Provide the [X, Y] coordinate of the cell's center where the given text is located.  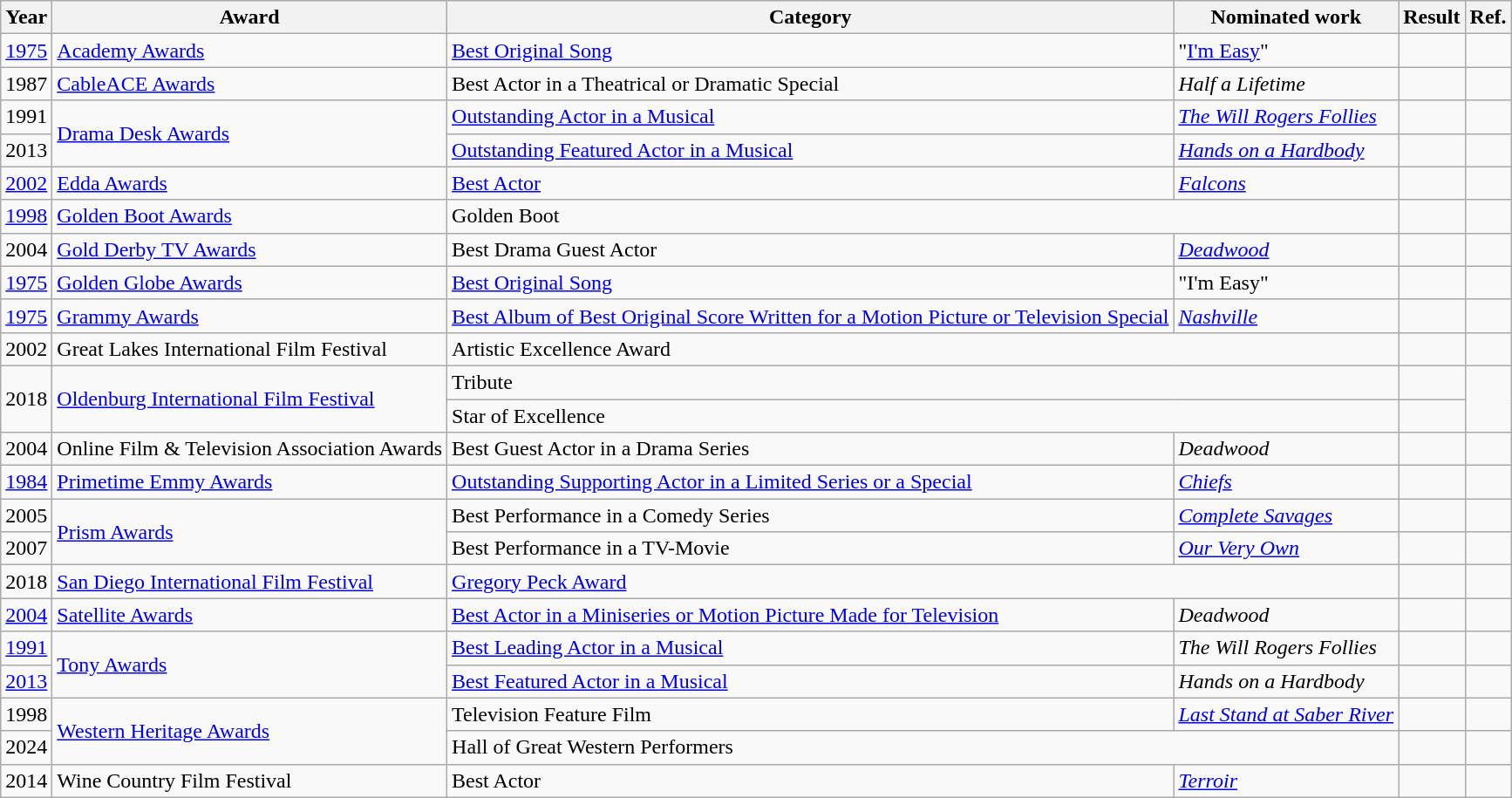
CableACE Awards [249, 84]
Best Featured Actor in a Musical [811, 681]
Golden Boot Awards [249, 216]
Gold Derby TV Awards [249, 249]
Wine Country Film Festival [249, 781]
Edda Awards [249, 183]
Golden Boot [923, 216]
Prism Awards [249, 532]
Primetime Emmy Awards [249, 482]
Half a Lifetime [1286, 84]
Great Lakes International Film Festival [249, 349]
Year [26, 17]
Golden Globe Awards [249, 283]
Drama Desk Awards [249, 133]
Satellite Awards [249, 615]
Gregory Peck Award [923, 582]
Oldenburg International Film Festival [249, 399]
Category [811, 17]
Award [249, 17]
Artistic Excellence Award [923, 349]
Terroir [1286, 781]
Ref. [1488, 17]
Outstanding Supporting Actor in a Limited Series or a Special [811, 482]
Best Actor in a Miniseries or Motion Picture Made for Television [811, 615]
Best Drama Guest Actor [811, 249]
Television Feature Film [811, 714]
Tribute [923, 382]
Best Guest Actor in a Drama Series [811, 449]
Result [1432, 17]
1984 [26, 482]
Outstanding Featured Actor in a Musical [811, 150]
Falcons [1286, 183]
1987 [26, 84]
2014 [26, 781]
2007 [26, 549]
Complete Savages [1286, 515]
Outstanding Actor in a Musical [811, 117]
Best Album of Best Original Score Written for a Motion Picture or Television Special [811, 316]
Academy Awards [249, 51]
2005 [26, 515]
Grammy Awards [249, 316]
Hall of Great Western Performers [923, 747]
Last Stand at Saber River [1286, 714]
Chiefs [1286, 482]
Our Very Own [1286, 549]
San Diego International Film Festival [249, 582]
Best Performance in a TV-Movie [811, 549]
Best Actor in a Theatrical or Dramatic Special [811, 84]
Tony Awards [249, 665]
2024 [26, 747]
Nominated work [1286, 17]
Best Leading Actor in a Musical [811, 648]
Nashville [1286, 316]
Best Performance in a Comedy Series [811, 515]
Western Heritage Awards [249, 731]
Star of Excellence [923, 416]
Online Film & Television Association Awards [249, 449]
